Scan for the cell matching the given text and deliver its [x, y] coordinate at center. 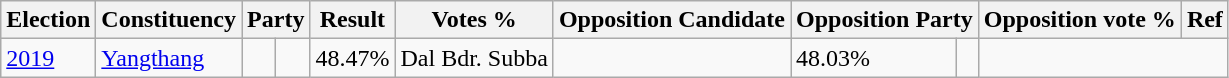
Votes % [474, 20]
48.03% [873, 58]
Opposition vote % [1080, 20]
Election [48, 20]
Dal Bdr. Subba [474, 58]
2019 [48, 58]
Yangthang [169, 58]
Result [352, 20]
Opposition Candidate [672, 20]
Opposition Party [884, 20]
Party [276, 20]
Ref [1204, 20]
Constituency [169, 20]
48.47% [352, 58]
